Pinpoint the cell where the given text exists, returning its [x, y] midpoint coordinate. 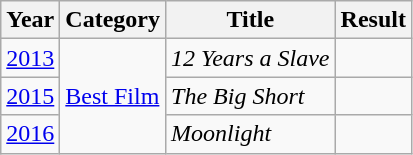
Result [373, 20]
2015 [30, 96]
2013 [30, 58]
2016 [30, 134]
Best Film [113, 96]
Title [251, 20]
12 Years a Slave [251, 58]
Year [30, 20]
Category [113, 20]
Moonlight [251, 134]
The Big Short [251, 96]
